Return the (X, Y) coordinate for the center point of the cell that contains the specified text.  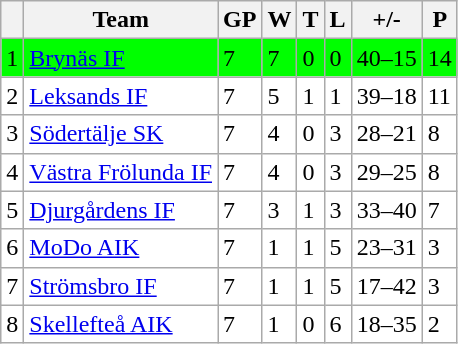
39–18 (386, 96)
+/- (386, 20)
18–35 (386, 324)
28–21 (386, 134)
L (338, 20)
Strömsbro IF (121, 286)
Västra Frölunda IF (121, 172)
Djurgårdens IF (121, 210)
P (440, 20)
11 (440, 96)
W (280, 20)
17–42 (386, 286)
T (310, 20)
Team (121, 20)
Skellefteå AIK (121, 324)
Leksands IF (121, 96)
33–40 (386, 210)
Södertälje SK (121, 134)
MoDo AIK (121, 248)
40–15 (386, 58)
23–31 (386, 248)
Brynäs IF (121, 58)
29–25 (386, 172)
14 (440, 58)
GP (240, 20)
